Search for the cell housing the specified text and yield its [x, y] center coordinate. 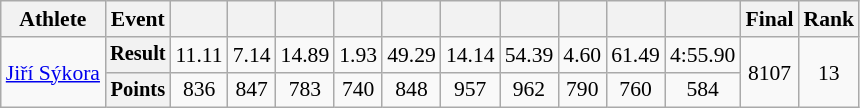
584 [702, 90]
8107 [769, 72]
14.14 [470, 55]
836 [200, 90]
49.29 [412, 55]
Jiří Sýkora [53, 72]
Points [138, 90]
Result [138, 55]
783 [306, 90]
957 [470, 90]
790 [582, 90]
4:55.90 [702, 55]
4.60 [582, 55]
54.39 [530, 55]
61.49 [636, 55]
847 [252, 90]
Final [769, 19]
848 [412, 90]
962 [530, 90]
1.93 [358, 55]
Rank [830, 19]
Athlete [53, 19]
13 [830, 72]
7.14 [252, 55]
760 [636, 90]
Event [138, 19]
11.11 [200, 55]
740 [358, 90]
14.89 [306, 55]
